Identify which cell holds the provided text, then report its (x, y) central coordinate. 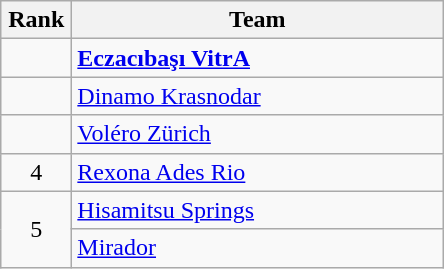
4 (36, 172)
Hisamitsu Springs (258, 210)
Voléro Zürich (258, 134)
Mirador (258, 248)
5 (36, 229)
Rexona Ades Rio (258, 172)
Dinamo Krasnodar (258, 96)
Eczacıbaşı VitrA (258, 58)
Team (258, 20)
Rank (36, 20)
